Provide the (X, Y) coordinate of the cell's center where the given text is located.  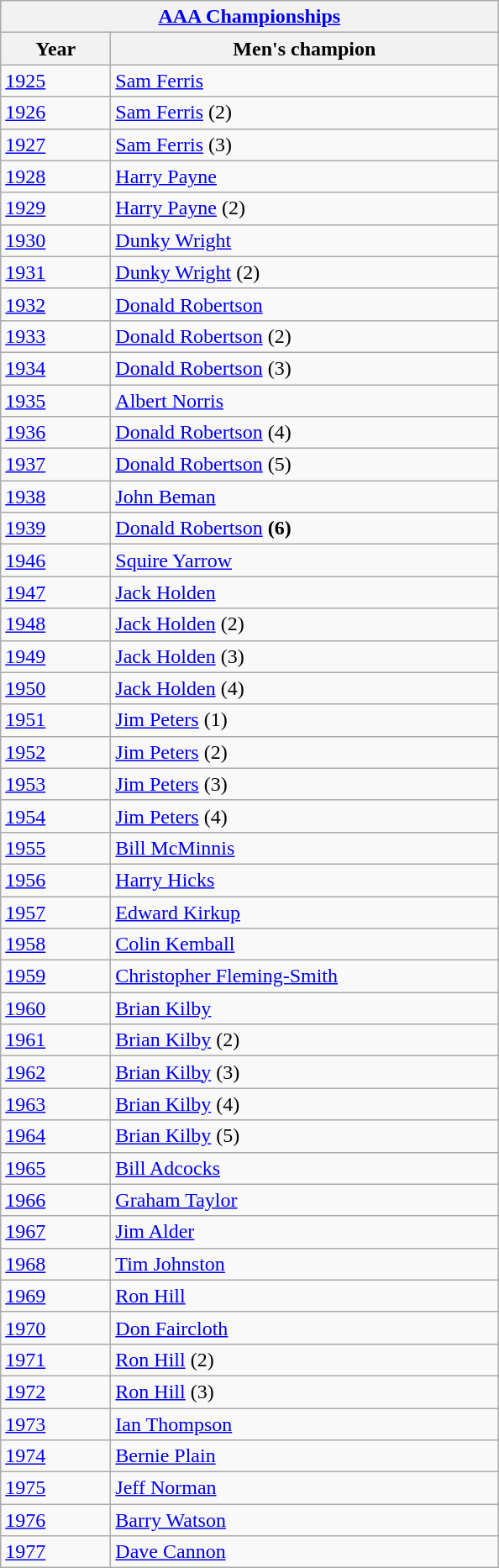
Dave Cannon (304, 1552)
Jim Peters (1) (304, 720)
Brian Kilby (5) (304, 1136)
Jim Alder (304, 1232)
Don Faircloth (304, 1328)
Donald Robertson (6) (304, 529)
Harry Hicks (304, 880)
Brian Kilby (2) (304, 1040)
1934 (55, 368)
1958 (55, 944)
1946 (55, 560)
1931 (55, 272)
Sam Ferris (2) (304, 113)
Colin Kemball (304, 944)
1970 (55, 1328)
1973 (55, 1424)
1928 (55, 176)
Squire Yarrow (304, 560)
Jim Peters (4) (304, 816)
1926 (55, 113)
1965 (55, 1168)
1967 (55, 1232)
1971 (55, 1360)
Harry Payne (304, 176)
1933 (55, 336)
1938 (55, 497)
1959 (55, 976)
Jack Holden (4) (304, 688)
Donald Robertson (4) (304, 433)
1957 (55, 912)
1964 (55, 1136)
Ron Hill (3) (304, 1392)
1974 (55, 1456)
1963 (55, 1104)
Sam Ferris (3) (304, 145)
1977 (55, 1552)
1952 (55, 752)
1949 (55, 656)
1972 (55, 1392)
1929 (55, 208)
1961 (55, 1040)
Jack Holden (3) (304, 656)
Jim Peters (3) (304, 784)
1954 (55, 816)
1930 (55, 240)
1968 (55, 1264)
Brian Kilby (304, 1008)
1927 (55, 145)
Donald Robertson (3) (304, 368)
1956 (55, 880)
Dunky Wright (304, 240)
Bill Adcocks (304, 1168)
Barry Watson (304, 1520)
1932 (55, 304)
AAA Championships (249, 17)
1948 (55, 624)
1975 (55, 1488)
1953 (55, 784)
1966 (55, 1200)
1960 (55, 1008)
Graham Taylor (304, 1200)
Ian Thompson (304, 1424)
1976 (55, 1520)
Jim Peters (2) (304, 752)
Donald Robertson (2) (304, 336)
1937 (55, 465)
Jeff Norman (304, 1488)
Harry Payne (2) (304, 208)
1936 (55, 433)
1925 (55, 81)
Sam Ferris (304, 81)
Dunky Wright (2) (304, 272)
John Beman (304, 497)
Year (55, 49)
1935 (55, 401)
1955 (55, 848)
Brian Kilby (4) (304, 1104)
Ron Hill (304, 1296)
Albert Norris (304, 401)
Bill McMinnis (304, 848)
Brian Kilby (3) (304, 1072)
Donald Robertson (5) (304, 465)
Bernie Plain (304, 1456)
Jack Holden (2) (304, 624)
Men's champion (304, 49)
1947 (55, 592)
1951 (55, 720)
1969 (55, 1296)
Jack Holden (304, 592)
Donald Robertson (304, 304)
Christopher Fleming-Smith (304, 976)
1939 (55, 529)
1962 (55, 1072)
Ron Hill (2) (304, 1360)
Edward Kirkup (304, 912)
1950 (55, 688)
Tim Johnston (304, 1264)
